Return the (x, y) coordinate for the center point of the cell that contains the specified text.  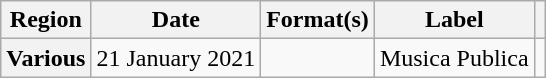
Format(s) (318, 20)
Date (176, 20)
Region (46, 20)
Musica Publica (454, 58)
Label (454, 20)
21 January 2021 (176, 58)
Various (46, 58)
